Scan for the cell matching the given text and deliver its [X, Y] coordinate at center. 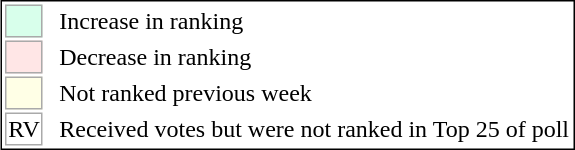
Not ranked previous week [314, 92]
Decrease in ranking [314, 56]
RV [24, 128]
Increase in ranking [314, 20]
Received votes but were not ranked in Top 25 of poll [314, 128]
